Capture the cell that displays the provided text and extract its (x, y) central coordinate. 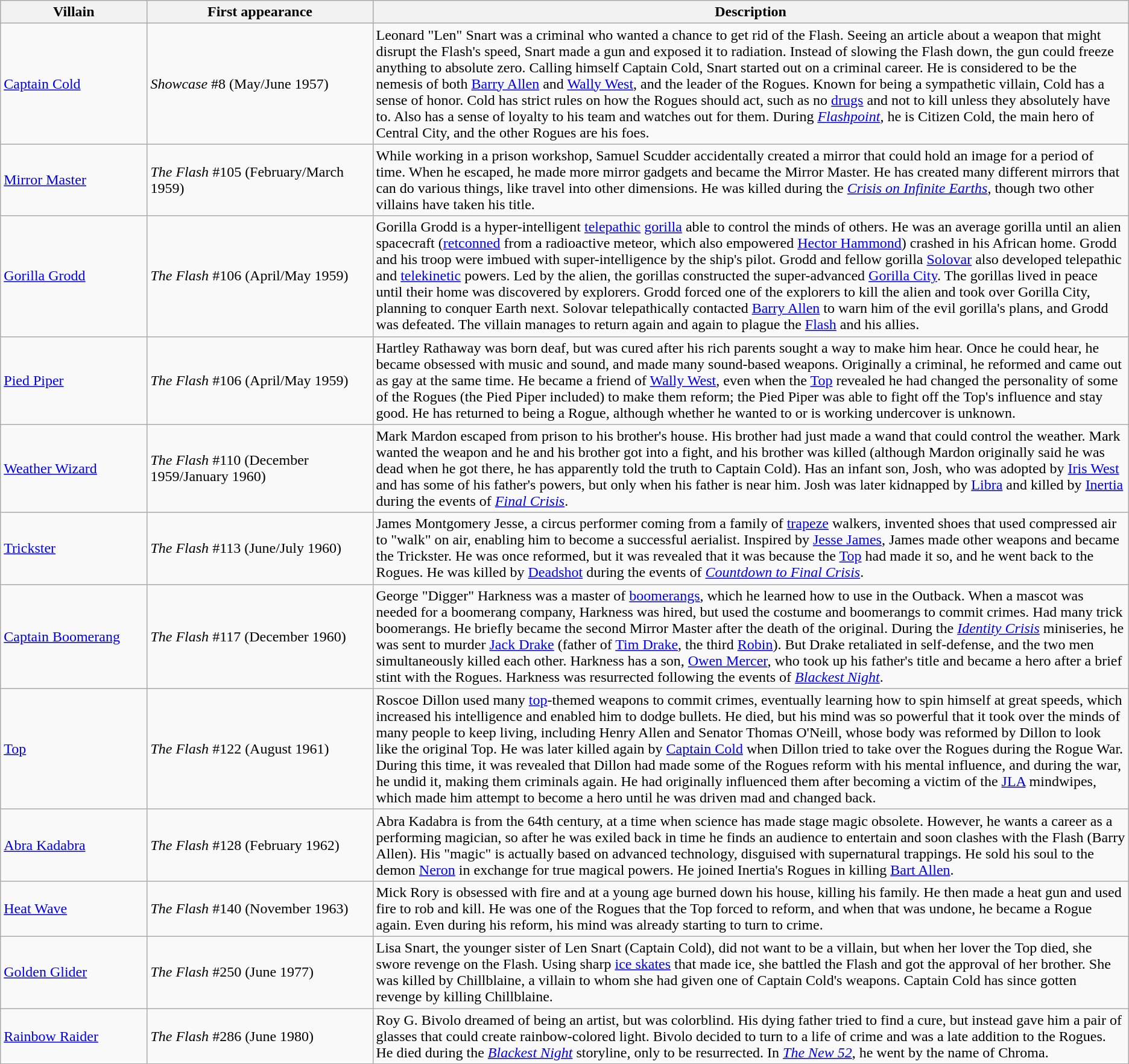
Villain (74, 12)
The Flash #117 (December 1960) (260, 637)
The Flash #113 (June/July 1960) (260, 549)
The Flash #128 (February 1962) (260, 845)
Captain Cold (74, 84)
Rainbow Raider (74, 1036)
Gorilla Grodd (74, 276)
The Flash #122 (August 1961) (260, 749)
The Flash #286 (June 1980) (260, 1036)
Heat Wave (74, 908)
First appearance (260, 12)
The Flash #140 (November 1963) (260, 908)
Showcase #8 (May/June 1957) (260, 84)
Captain Boomerang (74, 637)
The Flash #250 (June 1977) (260, 972)
Trickster (74, 549)
Mirror Master (74, 180)
Description (750, 12)
Top (74, 749)
Weather Wizard (74, 468)
The Flash #105 (February/March 1959) (260, 180)
Golden Glider (74, 972)
The Flash #110 (December 1959/January 1960) (260, 468)
Abra Kadabra (74, 845)
Pied Piper (74, 380)
